Scan for the cell matching the given text and deliver its [X, Y] coordinate at center. 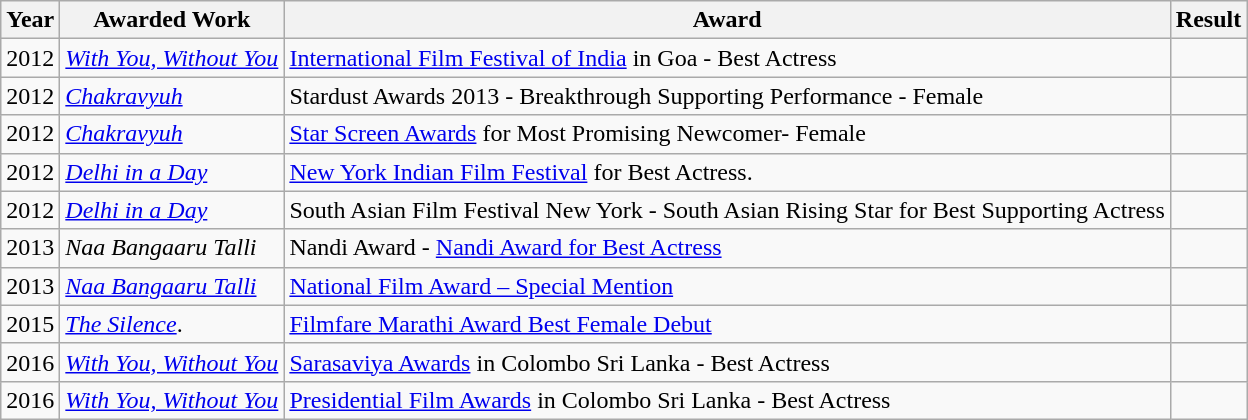
The Silence. [172, 324]
Nandi Award - Nandi Award for Best Actress [727, 248]
Awarded Work [172, 20]
New York Indian Film Festival for Best Actress. [727, 172]
International Film Festival of India in Goa - Best Actress [727, 58]
Presidential Film Awards in Colombo Sri Lanka - Best Actress [727, 400]
National Film Award – Special Mention [727, 286]
Stardust Awards 2013 - Breakthrough Supporting Performance - Female [727, 96]
Star Screen Awards for Most Promising Newcomer- Female [727, 134]
Sarasaviya Awards in Colombo Sri Lanka - Best Actress [727, 362]
Award [727, 20]
Filmfare Marathi Award Best Female Debut [727, 324]
2015 [30, 324]
Result [1208, 20]
Year [30, 20]
South Asian Film Festival New York - South Asian Rising Star for Best Supporting Actress [727, 210]
